Provide the [X, Y] coordinate of the cell's center where the given text is located.  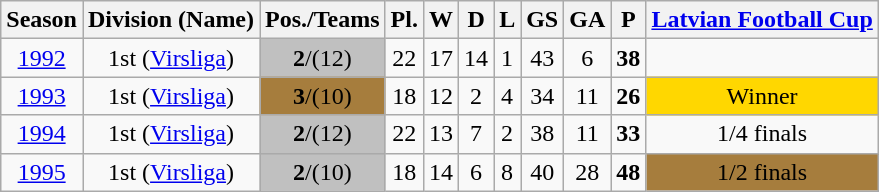
12 [440, 96]
Pl. [404, 20]
Latvian Football Cup [762, 20]
1/2 finals [762, 172]
33 [628, 134]
43 [542, 58]
34 [542, 96]
48 [628, 172]
1995 [42, 172]
1/4 finals [762, 134]
1 [508, 58]
Season [42, 20]
8 [508, 172]
1994 [42, 134]
13 [440, 134]
GA [588, 20]
P [628, 20]
26 [628, 96]
Winner [762, 96]
1993 [42, 96]
Division (Name) [170, 20]
40 [542, 172]
4 [508, 96]
17 [440, 58]
3/(10) [323, 96]
28 [588, 172]
Pos./Teams [323, 20]
W [440, 20]
7 [476, 134]
L [508, 20]
GS [542, 20]
1992 [42, 58]
2/(10) [323, 172]
D [476, 20]
